Scan for the cell matching the given text and deliver its [x, y] coordinate at center. 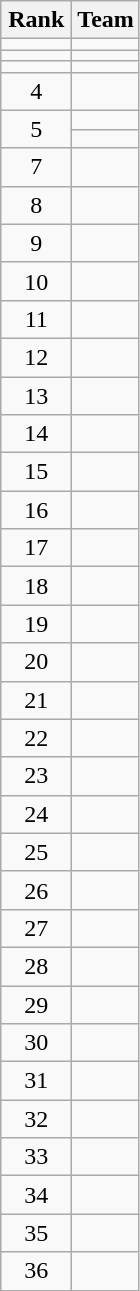
31 [36, 1081]
16 [36, 510]
14 [36, 434]
15 [36, 472]
35 [36, 1233]
7 [36, 167]
9 [36, 243]
12 [36, 357]
4 [36, 91]
5 [36, 129]
27 [36, 928]
8 [36, 205]
26 [36, 890]
10 [36, 281]
24 [36, 814]
19 [36, 624]
28 [36, 966]
30 [36, 1043]
32 [36, 1119]
23 [36, 776]
18 [36, 586]
20 [36, 662]
29 [36, 1005]
17 [36, 548]
36 [36, 1271]
25 [36, 852]
33 [36, 1157]
22 [36, 738]
21 [36, 700]
13 [36, 395]
34 [36, 1195]
Rank [36, 20]
11 [36, 319]
Team [106, 20]
